Return the (x, y) coordinate for the center point of the cell that contains the specified text.  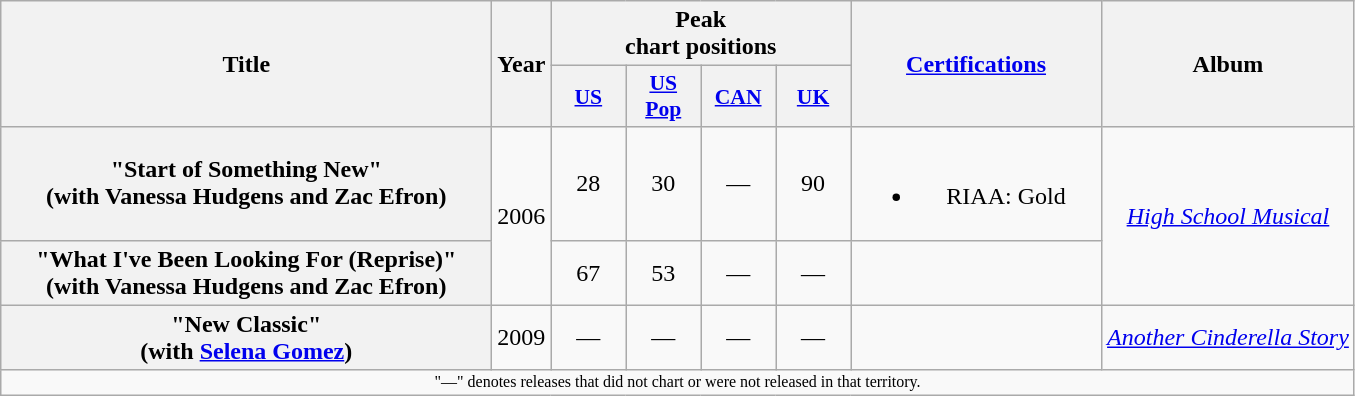
2006 (522, 216)
USPop (664, 96)
Album (1228, 64)
Year (522, 64)
2009 (522, 338)
"What I've Been Looking For (Reprise)"(with Vanessa Hudgens and Zac Efron) (246, 272)
Certifications (976, 64)
67 (588, 272)
28 (588, 184)
90 (814, 184)
CAN (738, 96)
UK (814, 96)
"New Classic"(with Selena Gomez) (246, 338)
High School Musical (1228, 216)
53 (664, 272)
Peakchart positions (701, 34)
Another Cinderella Story (1228, 338)
RIAA: Gold (976, 184)
"—" denotes releases that did not chart or were not released in that territory. (678, 382)
Title (246, 64)
US (588, 96)
30 (664, 184)
"Start of Something New"(with Vanessa Hudgens and Zac Efron) (246, 184)
